Pinpoint the cell where the given text exists, returning its [x, y] midpoint coordinate. 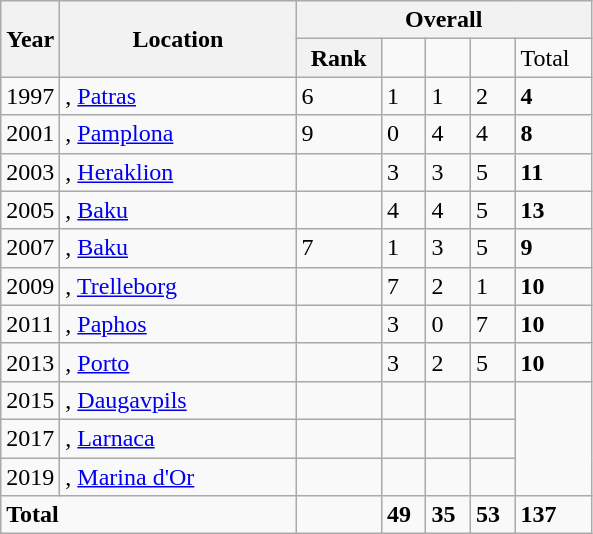
, Pamplona [178, 134]
137 [553, 515]
, Larnaca [178, 438]
2013 [30, 362]
2009 [30, 286]
Location [178, 39]
2015 [30, 400]
2003 [30, 172]
Rank [338, 58]
2019 [30, 477]
2011 [30, 324]
1997 [30, 96]
35 [448, 515]
2017 [30, 438]
, Marina d'Or [178, 477]
, Patras [178, 96]
53 [492, 515]
49 [404, 515]
2005 [30, 210]
8 [553, 134]
Year [30, 39]
11 [553, 172]
2007 [30, 248]
, Paphos [178, 324]
, Porto [178, 362]
Overall [444, 20]
2001 [30, 134]
, Heraklion [178, 172]
6 [338, 96]
, Trelleborg [178, 286]
, Daugavpils [178, 400]
13 [553, 210]
